Detect which cell encompasses the target text, then output its (x, y) center coordinate. 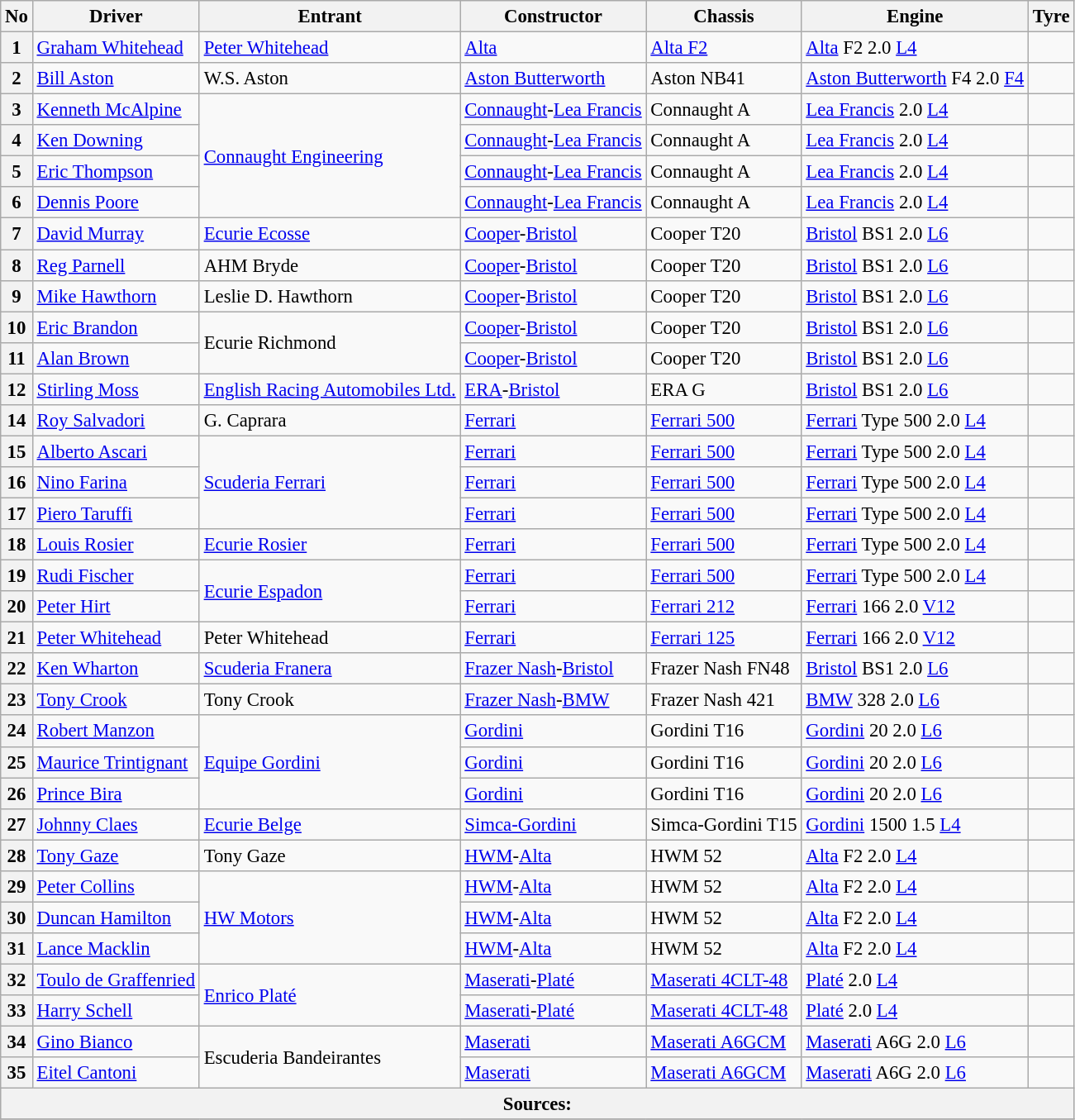
Frazer Nash-BMW (554, 700)
ERA-Bristol (554, 389)
21 (17, 638)
BMW 328 2.0 L6 (916, 700)
Mike Hawthorn (116, 296)
Chassis (724, 17)
Connaught Engineering (330, 156)
Entrant (330, 17)
30 (17, 917)
Maurice Trintignant (116, 762)
Duncan Hamilton (116, 917)
24 (17, 732)
32 (17, 979)
Stirling Moss (116, 389)
No (17, 17)
Nino Farina (116, 483)
Reg Parnell (116, 265)
Ecurie Espadon (330, 592)
Frazer Nash 421 (724, 700)
Prince Bira (116, 794)
Dennis Poore (116, 203)
29 (17, 887)
HW Motors (330, 917)
Ken Downing (116, 141)
Ken Wharton (116, 669)
Ecurie Richmond (330, 342)
26 (17, 794)
Engine (916, 17)
7 (17, 234)
Frazer Nash FN48 (724, 669)
ERA G (724, 389)
Johnny Claes (116, 824)
Escuderia Bandeirantes (330, 1058)
AHM Bryde (330, 265)
Ecurie Belge (330, 824)
Peter Collins (116, 887)
20 (17, 607)
3 (17, 110)
Frazer Nash-Bristol (554, 669)
Ferrari 125 (724, 638)
Tyre (1051, 17)
Alta (554, 48)
2 (17, 79)
Toulo de Graffenried (116, 979)
16 (17, 483)
Piero Taruffi (116, 513)
9 (17, 296)
15 (17, 451)
1 (17, 48)
Graham Whitehead (116, 48)
Gino Bianco (116, 1042)
6 (17, 203)
Aston NB41 (724, 79)
Harry Schell (116, 1011)
Alan Brown (116, 358)
8 (17, 265)
Sources: (537, 1104)
English Racing Automobiles Ltd. (330, 389)
Alberto Ascari (116, 451)
Peter Hirt (116, 607)
11 (17, 358)
10 (17, 327)
22 (17, 669)
Bill Aston (116, 79)
Aston Butterworth (554, 79)
Robert Manzon (116, 732)
Simca-Gordini (554, 824)
Rudi Fischer (116, 576)
Simca-Gordini T15 (724, 824)
Kenneth McAlpine (116, 110)
Driver (116, 17)
Eric Thompson (116, 172)
Eitel Cantoni (116, 1073)
Leslie D. Hawthorn (330, 296)
31 (17, 949)
33 (17, 1011)
Ecurie Ecosse (330, 234)
17 (17, 513)
Enrico Platé (330, 995)
12 (17, 389)
28 (17, 855)
Constructor (554, 17)
18 (17, 545)
Aston Butterworth F4 2.0 F4 (916, 79)
23 (17, 700)
34 (17, 1042)
Lance Macklin (116, 949)
W.S. Aston (330, 79)
35 (17, 1073)
Ferrari 212 (724, 607)
Ecurie Rosier (330, 545)
Louis Rosier (116, 545)
4 (17, 141)
25 (17, 762)
Scuderia Ferrari (330, 483)
Equipe Gordini (330, 762)
19 (17, 576)
14 (17, 421)
David Murray (116, 234)
27 (17, 824)
Roy Salvadori (116, 421)
Gordini 1500 1.5 L4 (916, 824)
5 (17, 172)
G. Caprara (330, 421)
Alta F2 (724, 48)
Eric Brandon (116, 327)
Scuderia Franera (330, 669)
